Locate the cell with the specified text and output its [x, y] center coordinate. 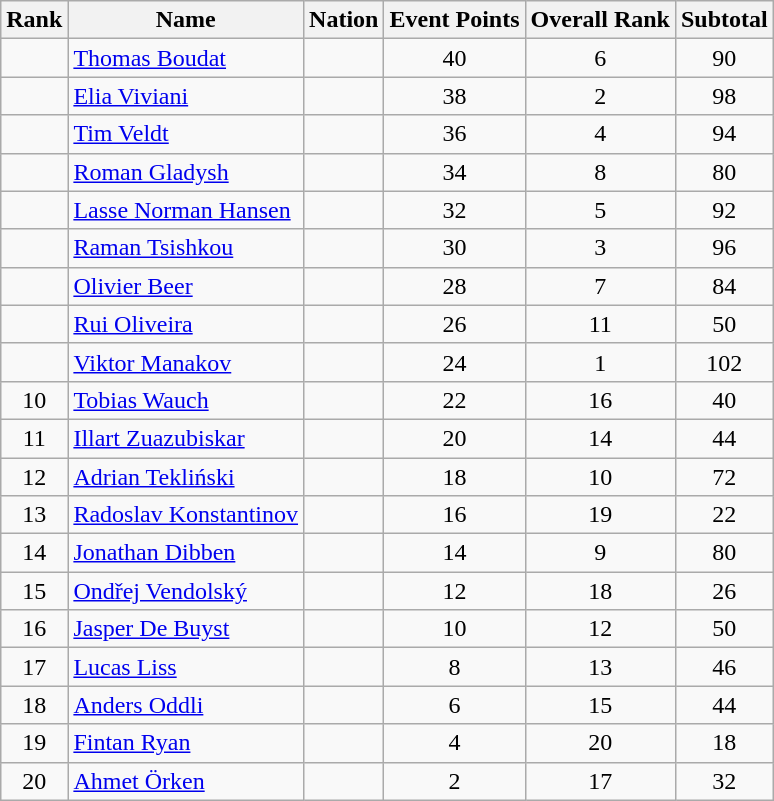
Rui Oliveira [186, 324]
Lucas Liss [186, 667]
94 [724, 134]
Event Points [454, 20]
Thomas Boudat [186, 58]
Nation [344, 20]
Jasper De Buyst [186, 629]
Elia Viviani [186, 96]
9 [600, 553]
1 [600, 362]
Ahmet Örken [186, 781]
38 [454, 96]
96 [724, 248]
34 [454, 172]
Tim Veldt [186, 134]
Tobias Wauch [186, 400]
Overall Rank [600, 20]
Raman Tsishkou [186, 248]
46 [724, 667]
Anders Oddli [186, 705]
36 [454, 134]
72 [724, 477]
Name [186, 20]
30 [454, 248]
Adrian Tekliński [186, 477]
Radoslav Konstantinov [186, 515]
Ondřej Vendolský [186, 591]
Subtotal [724, 20]
84 [724, 286]
Rank [34, 20]
3 [600, 248]
90 [724, 58]
Illart Zuazubiskar [186, 438]
Fintan Ryan [186, 743]
24 [454, 362]
Jonathan Dibben [186, 553]
102 [724, 362]
28 [454, 286]
98 [724, 96]
Roman Gladysh [186, 172]
5 [600, 210]
Olivier Beer [186, 286]
92 [724, 210]
7 [600, 286]
Lasse Norman Hansen [186, 210]
Viktor Manakov [186, 362]
